Find where the given text appears and provide that cell's center as (X, Y) coordinate. 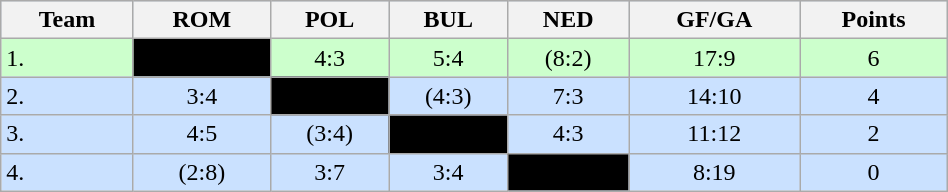
8:19 (714, 172)
5:4 (448, 58)
(3:4) (330, 134)
17:9 (714, 58)
3:7 (330, 172)
4:5 (202, 134)
BUL (448, 20)
NED (568, 20)
Team (68, 20)
2 (874, 134)
6 (874, 58)
(8:2) (568, 58)
POL (330, 20)
(2:8) (202, 172)
7:3 (568, 96)
(4:3) (448, 96)
Points (874, 20)
2. (68, 96)
1. (68, 58)
14:10 (714, 96)
GF/GA (714, 20)
3. (68, 134)
4. (68, 172)
0 (874, 172)
ROM (202, 20)
11:12 (714, 134)
4 (874, 96)
